Locate the cell with the specified text and output its [X, Y] center coordinate. 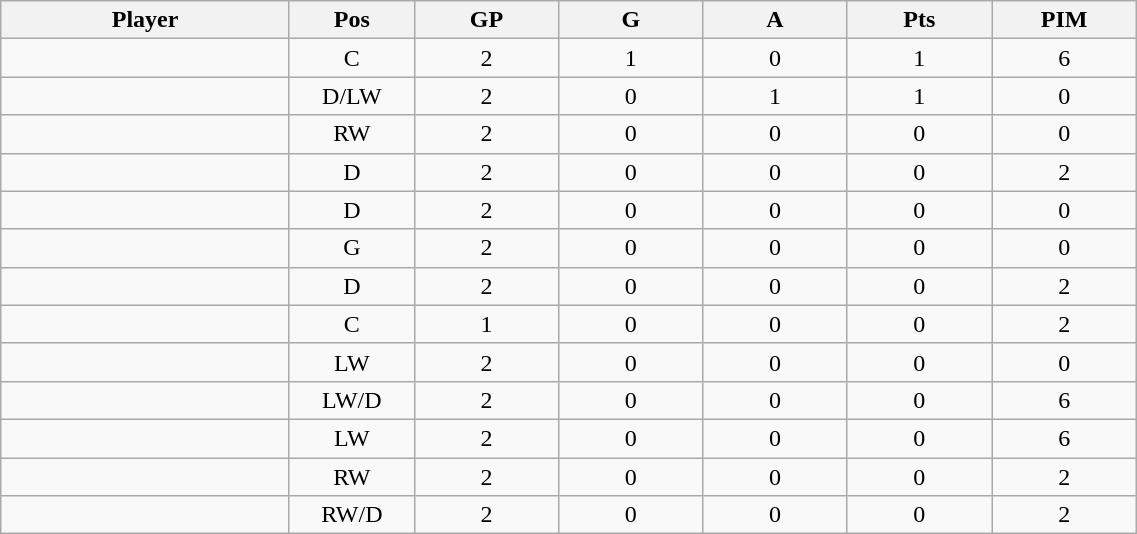
LW/D [352, 400]
Pos [352, 20]
GP [486, 20]
PIM [1064, 20]
D/LW [352, 96]
A [775, 20]
RW/D [352, 515]
Player [146, 20]
Pts [919, 20]
